Determine the (x, y) coordinate at the center of the cell enclosing the given text.  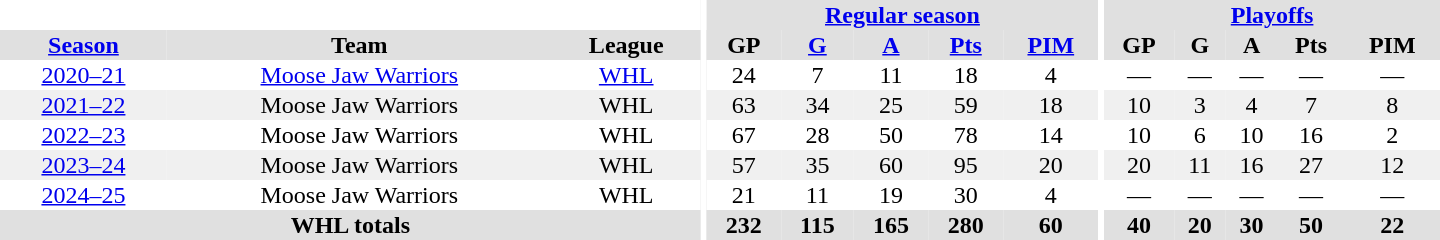
25 (892, 105)
2023–24 (84, 165)
115 (817, 225)
280 (966, 225)
40 (1139, 225)
8 (1392, 105)
34 (817, 105)
2024–25 (84, 195)
14 (1050, 135)
Season (84, 45)
Team (360, 45)
165 (892, 225)
12 (1392, 165)
57 (744, 165)
2020–21 (84, 75)
2021–22 (84, 105)
35 (817, 165)
95 (966, 165)
232 (744, 225)
78 (966, 135)
League (626, 45)
Regular season (902, 15)
67 (744, 135)
28 (817, 135)
Playoffs (1272, 15)
WHL totals (350, 225)
24 (744, 75)
19 (892, 195)
59 (966, 105)
21 (744, 195)
2 (1392, 135)
27 (1310, 165)
3 (1200, 105)
6 (1200, 135)
63 (744, 105)
2022–23 (84, 135)
22 (1392, 225)
